Locate the cell with the specified text and output its [x, y] center coordinate. 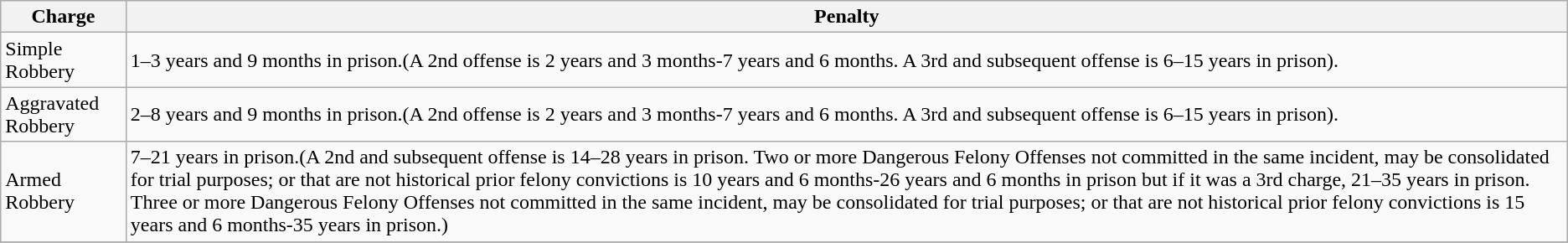
Simple Robbery [64, 60]
Charge [64, 17]
1–3 years and 9 months in prison.(A 2nd offense is 2 years and 3 months-7 years and 6 months. A 3rd and subsequent offense is 6–15 years in prison). [846, 60]
2–8 years and 9 months in prison.(A 2nd offense is 2 years and 3 months-7 years and 6 months. A 3rd and subsequent offense is 6–15 years in prison). [846, 114]
Armed Robbery [64, 191]
Aggravated Robbery [64, 114]
Penalty [846, 17]
